Detect which cell encompasses the target text, then output its (x, y) center coordinate. 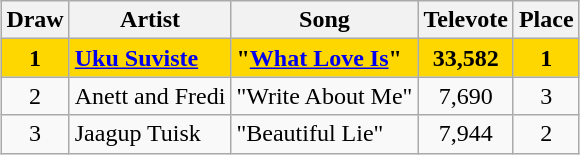
Televote (466, 20)
Draw (35, 20)
Place (546, 20)
Song (324, 20)
7,690 (466, 96)
"What Love Is" (324, 58)
"Beautiful Lie" (324, 134)
"Write About Me" (324, 96)
Anett and Fredi (150, 96)
7,944 (466, 134)
33,582 (466, 58)
Uku Suviste (150, 58)
Artist (150, 20)
Jaagup Tuisk (150, 134)
